Output the (X, Y) coordinate of the center of the cell containing the given text.  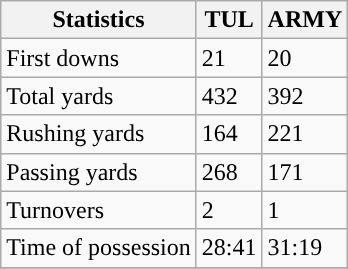
31:19 (305, 248)
164 (229, 134)
Statistics (99, 20)
20 (305, 58)
1 (305, 210)
Rushing yards (99, 134)
171 (305, 172)
21 (229, 58)
392 (305, 96)
Turnovers (99, 210)
268 (229, 172)
432 (229, 96)
Passing yards (99, 172)
First downs (99, 58)
28:41 (229, 248)
Total yards (99, 96)
Time of possession (99, 248)
ARMY (305, 20)
2 (229, 210)
221 (305, 134)
TUL (229, 20)
